Scan for the cell matching the given text and deliver its (X, Y) coordinate at center. 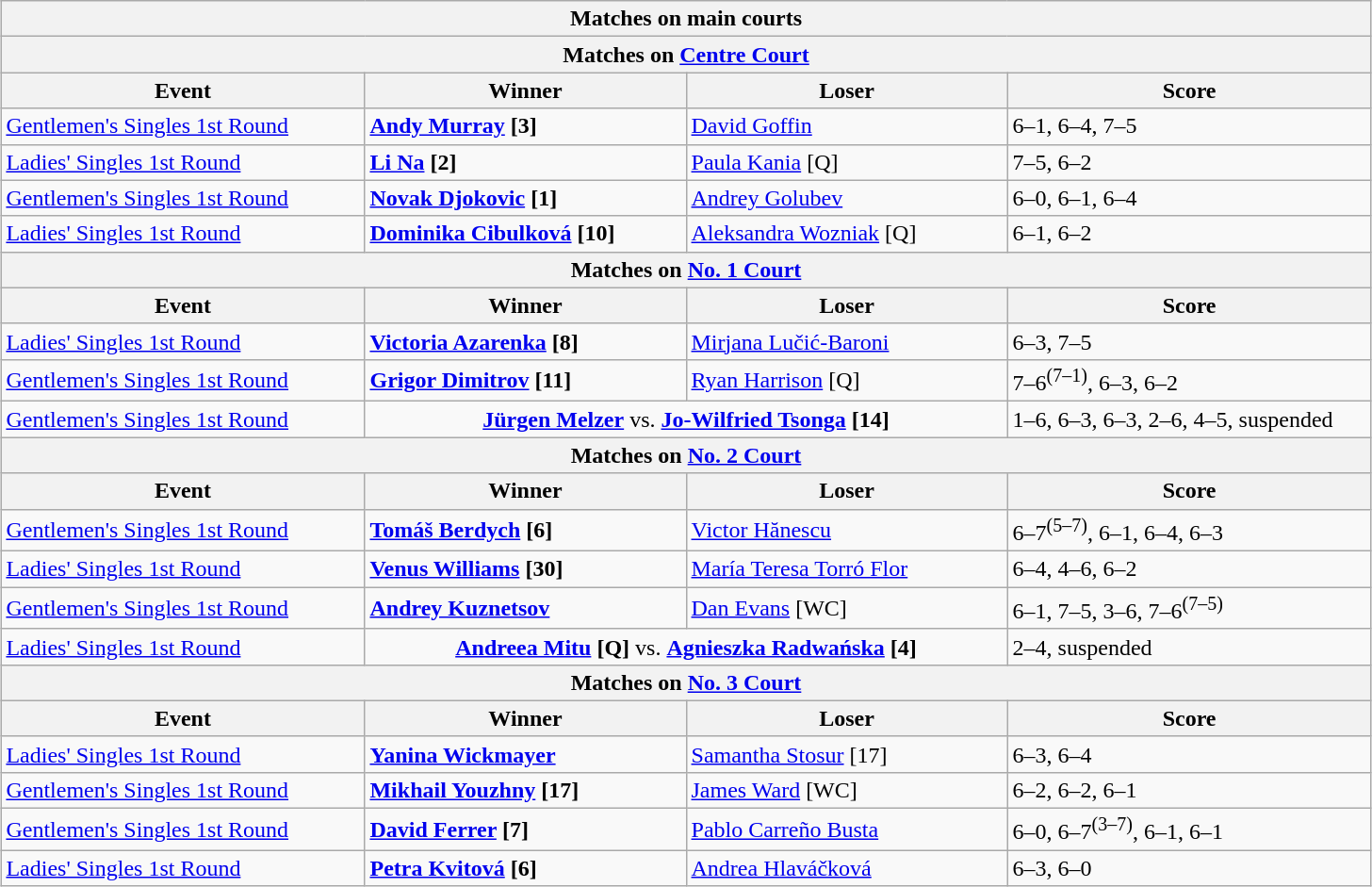
Samantha Stosur [17] (846, 754)
7–5, 6–2 (1189, 162)
Matches on No. 2 Court (686, 455)
Andreea Mitu [Q] vs. Agnieszka Radwańska [4] (686, 647)
Matches on Centre Court (686, 55)
6–0, 6–1, 6–4 (1189, 198)
6–7(5–7), 6–1, 6–4, 6–3 (1189, 530)
Victoria Azarenka [8] (526, 341)
6–1, 6–2 (1189, 234)
Dominika Cibulková [10] (526, 234)
6–3, 7–5 (1189, 341)
Ryan Harrison [Q] (846, 381)
David Ferrer [7] (526, 830)
Li Na [2] (526, 162)
Paula Kania [Q] (846, 162)
Dan Evans [WC] (846, 609)
6–1, 6–4, 7–5 (1189, 126)
James Ward [WC] (846, 791)
Novak Djokovic [1] (526, 198)
Andrey Golubev (846, 198)
Mikhail Youzhny [17] (526, 791)
Venus Williams [30] (526, 569)
Petra Kvitová [6] (526, 868)
6–3, 6–4 (1189, 754)
6–3, 6–0 (1189, 868)
6–4, 4–6, 6–2 (1189, 569)
Pablo Carreño Busta (846, 830)
7–6(7–1), 6–3, 6–2 (1189, 381)
Grigor Dimitrov [11] (526, 381)
Aleksandra Wozniak [Q] (846, 234)
2–4, suspended (1189, 647)
1–6, 6–3, 6–3, 2–6, 4–5, suspended (1189, 419)
Jürgen Melzer vs. Jo-Wilfried Tsonga [14] (686, 419)
Tomáš Berdych [6] (526, 530)
6–1, 7–5, 3–6, 7–6(7–5) (1189, 609)
Andrea Hlaváčková (846, 868)
Andrey Kuznetsov (526, 609)
Mirjana Lučić-Baroni (846, 341)
6–0, 6–7(3–7), 6–1, 6–1 (1189, 830)
Matches on No. 1 Court (686, 270)
María Teresa Torró Flor (846, 569)
Matches on main courts (686, 19)
Yanina Wickmayer (526, 754)
Matches on No. 3 Court (686, 682)
Victor Hănescu (846, 530)
Andy Murray [3] (526, 126)
David Goffin (846, 126)
6–2, 6–2, 6–1 (1189, 791)
